Pinpoint the cell where the given text exists, returning its (X, Y) midpoint coordinate. 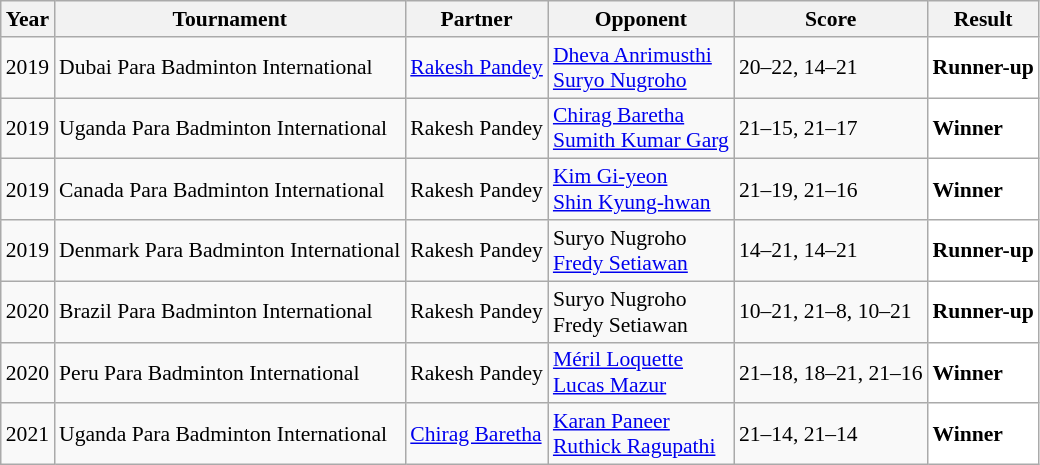
Méril Loquette Lucas Mazur (641, 372)
Chirag Baretha (476, 434)
Result (982, 19)
Dubai Para Badminton International (230, 68)
14–21, 14–21 (831, 250)
10–21, 21–8, 10–21 (831, 312)
21–14, 21–14 (831, 434)
Karan Paneer Ruthick Ragupathi (641, 434)
Canada Para Badminton International (230, 190)
Year (28, 19)
Denmark Para Badminton International (230, 250)
Brazil Para Badminton International (230, 312)
20–22, 14–21 (831, 68)
21–15, 21–17 (831, 128)
Partner (476, 19)
Dheva Anrimusthi Suryo Nugroho (641, 68)
Tournament (230, 19)
Opponent (641, 19)
Chirag Baretha Sumith Kumar Garg (641, 128)
Peru Para Badminton International (230, 372)
2021 (28, 434)
21–18, 18–21, 21–16 (831, 372)
Score (831, 19)
21–19, 21–16 (831, 190)
Kim Gi-yeon Shin Kyung-hwan (641, 190)
